Output the (X, Y) coordinate of the center of the cell containing the given text.  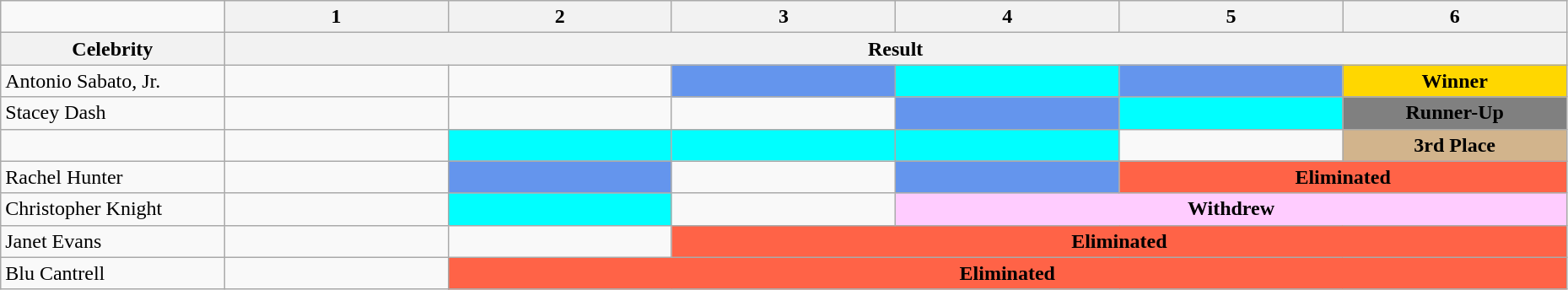
1 (336, 17)
2 (560, 17)
Christopher Knight (113, 209)
Runner-Up (1454, 113)
4 (1007, 17)
Rachel Hunter (113, 177)
Result (896, 49)
5 (1231, 17)
6 (1454, 17)
Winner (1454, 81)
Withdrew (1231, 209)
Blu Cantrell (113, 273)
3rd Place (1454, 145)
Stacey Dash (113, 113)
3 (783, 17)
Janet Evans (113, 241)
Antonio Sabato, Jr. (113, 81)
Celebrity (113, 49)
